For the text-containing cell, return its midpoint in (X, Y) coordinate format. 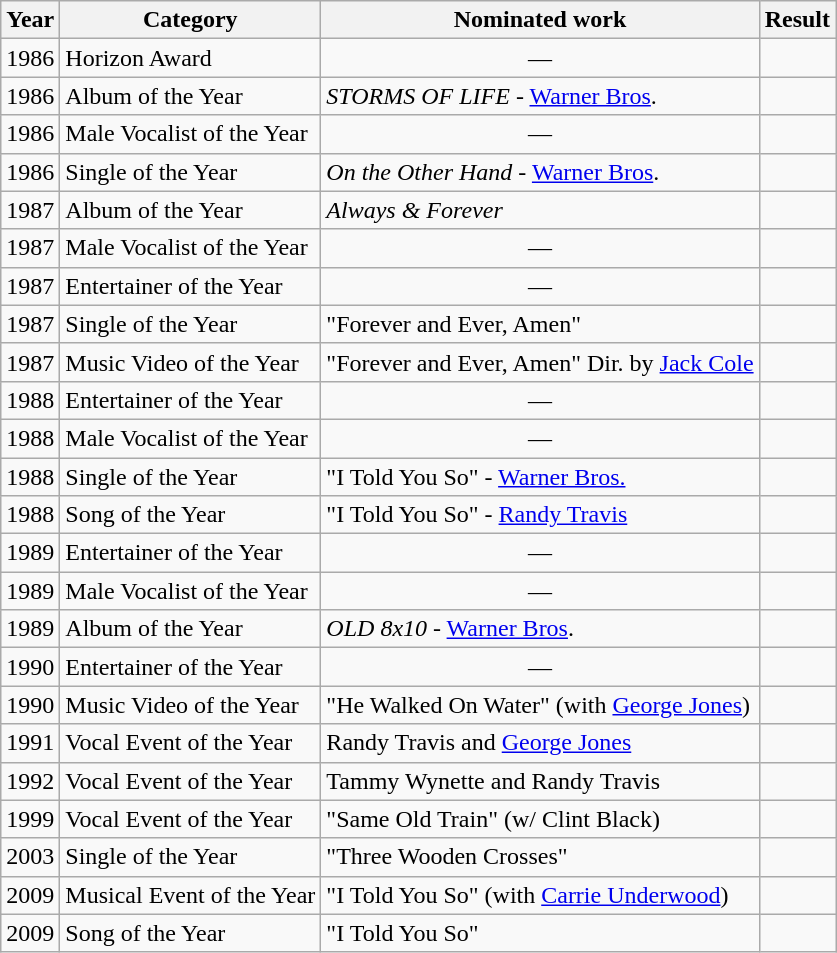
STORMS OF LIFE - Warner Bros. (540, 96)
"He Walked On Water" (with George Jones) (540, 705)
On the Other Hand - Warner Bros. (540, 172)
"Forever and Ever, Amen" (540, 324)
"Three Wooden Crosses" (540, 857)
Category (190, 20)
2003 (30, 857)
"Same Old Train" (w/ Clint Black) (540, 819)
"Forever and Ever, Amen" Dir. by Jack Cole (540, 362)
Horizon Award (190, 58)
1992 (30, 781)
"I Told You So" - Warner Bros. (540, 477)
1991 (30, 743)
Always & Forever (540, 210)
1999 (30, 819)
Result (797, 20)
"I Told You So" - Randy Travis (540, 515)
"I Told You So" (with Carrie Underwood) (540, 895)
Tammy Wynette and Randy Travis (540, 781)
Randy Travis and George Jones (540, 743)
OLD 8x10 - Warner Bros. (540, 629)
"I Told You So" (540, 933)
Musical Event of the Year (190, 895)
Year (30, 20)
Nominated work (540, 20)
